Identify which cell holds the provided text, then report its [X, Y] central coordinate. 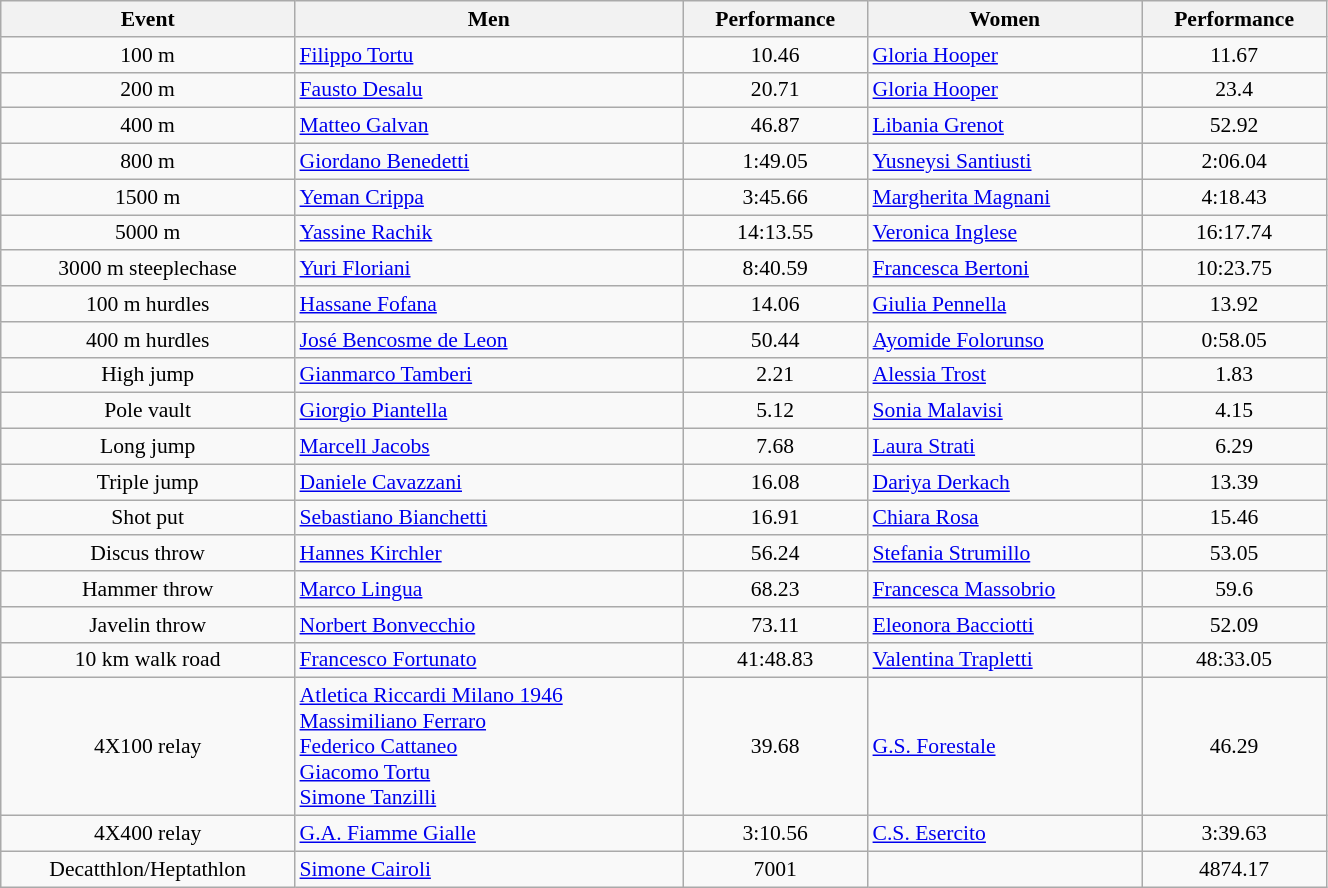
Simone Cairoli [489, 869]
Matteo Galvan [489, 126]
José Bencosme de Leon [489, 340]
Norbert Bonvecchio [489, 625]
7.68 [776, 447]
400 m hurdles [148, 340]
Marco Lingua [489, 589]
Giorgio Piantella [489, 411]
Yassine Rachik [489, 233]
G.S. Forestale [1005, 747]
Women [1005, 19]
Alessia Trost [1005, 375]
Giordano Benedetti [489, 162]
4874.17 [1234, 869]
Decatthlon/Heptathlon [148, 869]
46.87 [776, 126]
Margherita Magnani [1005, 197]
3:10.56 [776, 834]
48:33.05 [1234, 660]
Yusneysi Santiusti [1005, 162]
Ayomide Folorunso [1005, 340]
Event [148, 19]
23.4 [1234, 90]
800 m [148, 162]
68.23 [776, 589]
3000 m steeplechase [148, 269]
Discus throw [148, 554]
Francesco Fortunato [489, 660]
Gianmarco Tamberi [489, 375]
Filippo Tortu [489, 55]
8:40.59 [776, 269]
14:13.55 [776, 233]
1500 m [148, 197]
Veronica Inglese [1005, 233]
2.21 [776, 375]
15.46 [1234, 518]
10 km walk road [148, 660]
400 m [148, 126]
Giulia Pennella [1005, 304]
Eleonora Bacciotti [1005, 625]
4X100 relay [148, 747]
Yeman Crippa [489, 197]
Sonia Malavisi [1005, 411]
Fausto Desalu [489, 90]
C.S. Esercito [1005, 834]
Libania Grenot [1005, 126]
1.83 [1234, 375]
Stefania Strumillo [1005, 554]
Chiara Rosa [1005, 518]
1:49.05 [776, 162]
100 m hurdles [148, 304]
Shot put [148, 518]
10:23.75 [1234, 269]
Yuri Floriani [489, 269]
Men [489, 19]
100 m [148, 55]
Hammer throw [148, 589]
56.24 [776, 554]
10.46 [776, 55]
Valentina Trapletti [1005, 660]
0:58.05 [1234, 340]
Daniele Cavazzani [489, 482]
Laura Strati [1005, 447]
52.92 [1234, 126]
13.39 [1234, 482]
2:06.04 [1234, 162]
50.44 [776, 340]
High jump [148, 375]
Francesca Bertoni [1005, 269]
4X400 relay [148, 834]
6.29 [1234, 447]
7001 [776, 869]
46.29 [1234, 747]
16.91 [776, 518]
14.06 [776, 304]
Javelin throw [148, 625]
16:17.74 [1234, 233]
Triple jump [148, 482]
Hannes Kirchler [489, 554]
Sebastiano Bianchetti [489, 518]
59.6 [1234, 589]
13.92 [1234, 304]
20.71 [776, 90]
G.A. Fiamme Gialle [489, 834]
Atletica Riccardi Milano 1946Massimiliano FerraroFederico CattaneoGiacomo TortuSimone Tanzilli [489, 747]
5000 m [148, 233]
53.05 [1234, 554]
16.08 [776, 482]
39.68 [776, 747]
11.67 [1234, 55]
52.09 [1234, 625]
Hassane Fofana [489, 304]
4:18.43 [1234, 197]
200 m [148, 90]
Francesca Massobrio [1005, 589]
4.15 [1234, 411]
Long jump [148, 447]
73.11 [776, 625]
3:39.63 [1234, 834]
Pole vault [148, 411]
Dariya Derkach [1005, 482]
Marcell Jacobs [489, 447]
5.12 [776, 411]
3:45.66 [776, 197]
41:48.83 [776, 660]
